Find where the given text appears and provide that cell's center as [X, Y] coordinate. 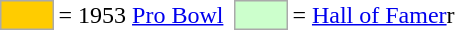
= 1953 Pro Bowl [141, 15]
